Extract the (X, Y) coordinate from the center of the cell holding the provided text.  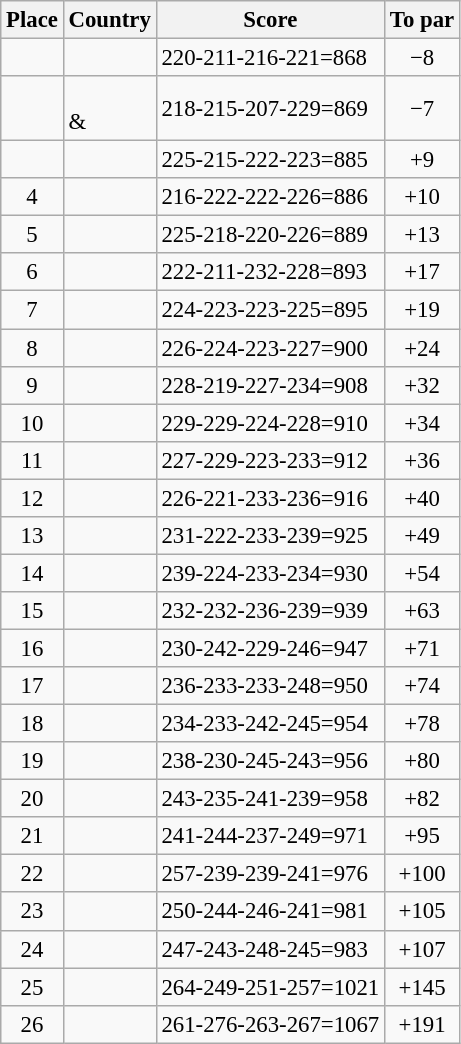
19 (32, 761)
+100 (422, 874)
26 (32, 1024)
+80 (422, 761)
241-244-237-249=971 (270, 836)
218-215-207-229=869 (270, 108)
To par (422, 20)
+34 (422, 423)
5 (32, 235)
239-224-233-234=930 (270, 573)
Place (32, 20)
25 (32, 987)
Score (270, 20)
225-218-220-226=889 (270, 235)
238-230-245-243=956 (270, 761)
+71 (422, 648)
+145 (422, 987)
222-211-232-228=893 (270, 273)
18 (32, 724)
226-221-233-236=916 (270, 498)
4 (32, 197)
+95 (422, 836)
+74 (422, 686)
+9 (422, 160)
+19 (422, 310)
12 (32, 498)
11 (32, 460)
243-235-241-239=958 (270, 799)
264-249-251-257=1021 (270, 987)
227-229-223-233=912 (270, 460)
+54 (422, 573)
224-223-223-225=895 (270, 310)
17 (32, 686)
+82 (422, 799)
261-276-263-267=1067 (270, 1024)
8 (32, 348)
7 (32, 310)
228-219-227-234=908 (270, 385)
+40 (422, 498)
+63 (422, 611)
24 (32, 949)
247-243-248-245=983 (270, 949)
13 (32, 536)
+191 (422, 1024)
9 (32, 385)
Country (110, 20)
& (110, 108)
216-222-222-226=886 (270, 197)
−8 (422, 58)
220-211-216-221=868 (270, 58)
+107 (422, 949)
250-244-246-241=981 (270, 912)
15 (32, 611)
10 (32, 423)
+105 (422, 912)
232-232-236-239=939 (270, 611)
+36 (422, 460)
22 (32, 874)
+78 (422, 724)
229-229-224-228=910 (270, 423)
230-242-229-246=947 (270, 648)
14 (32, 573)
+13 (422, 235)
+17 (422, 273)
226-224-223-227=900 (270, 348)
+10 (422, 197)
225-215-222-223=885 (270, 160)
257-239-239-241=976 (270, 874)
231-222-233-239=925 (270, 536)
+24 (422, 348)
20 (32, 799)
21 (32, 836)
−7 (422, 108)
234-233-242-245=954 (270, 724)
6 (32, 273)
+49 (422, 536)
+32 (422, 385)
23 (32, 912)
236-233-233-248=950 (270, 686)
16 (32, 648)
